Scan for the cell matching the given text and deliver its (X, Y) coordinate at center. 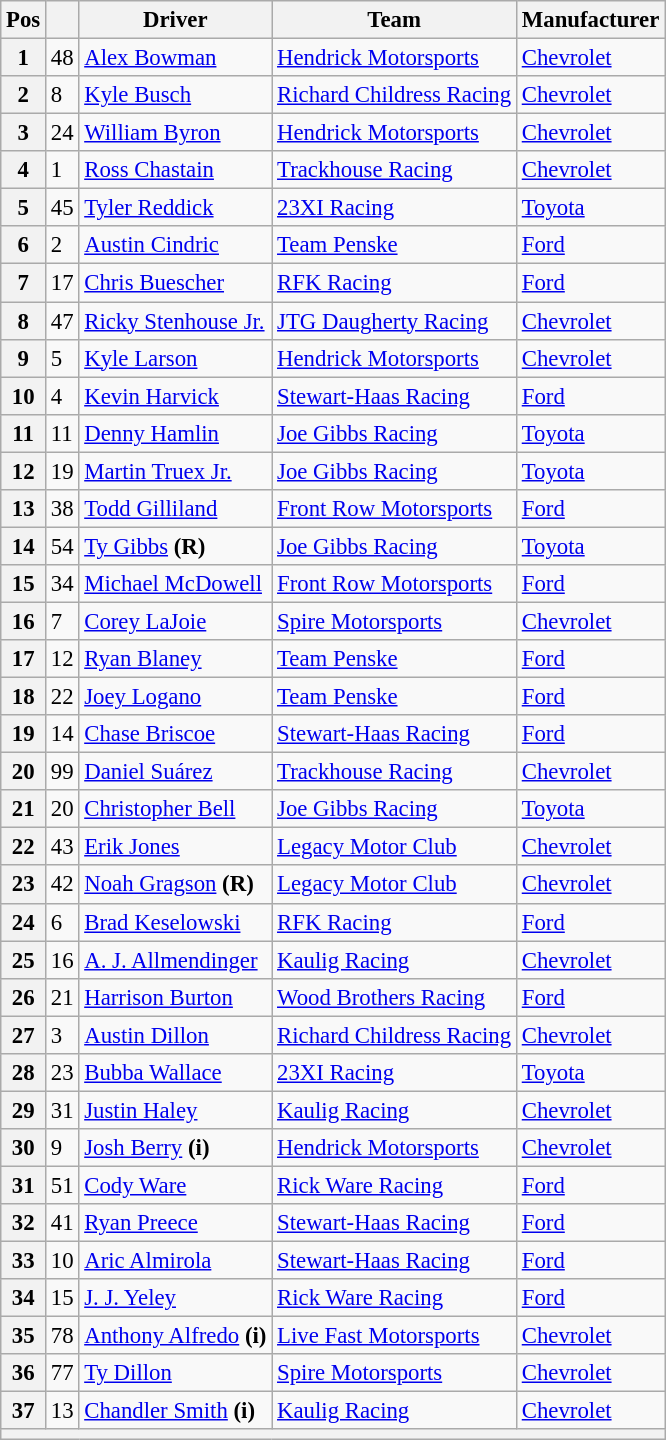
27 (24, 1035)
33 (24, 1261)
25 (24, 960)
78 (62, 1336)
Aric Almirola (176, 1261)
Brad Keselowski (176, 922)
51 (62, 1185)
Pos (24, 20)
54 (62, 546)
William Byron (176, 133)
Bubba Wallace (176, 1073)
Austin Cindric (176, 245)
Austin Dillon (176, 1035)
Live Fast Motorsports (394, 1336)
Manufacturer (590, 20)
35 (24, 1336)
Todd Gilliland (176, 509)
Ryan Blaney (176, 659)
Joey Logano (176, 697)
Ryan Preece (176, 1223)
26 (24, 997)
Noah Gragson (R) (176, 885)
Justin Haley (176, 1110)
Martin Truex Jr. (176, 471)
Team (394, 20)
43 (62, 847)
37 (24, 1411)
JTG Daugherty Racing (394, 321)
45 (62, 208)
Ricky Stenhouse Jr. (176, 321)
99 (62, 772)
Daniel Suárez (176, 772)
Michael McDowell (176, 584)
32 (24, 1223)
41 (62, 1223)
28 (24, 1073)
Harrison Burton (176, 997)
38 (62, 509)
Wood Brothers Racing (394, 997)
Erik Jones (176, 847)
36 (24, 1373)
Denny Hamlin (176, 433)
Josh Berry (i) (176, 1148)
Chris Buescher (176, 283)
Anthony Alfredo (i) (176, 1336)
Chandler Smith (i) (176, 1411)
Kevin Harvick (176, 396)
Tyler Reddick (176, 208)
Kyle Busch (176, 95)
30 (24, 1148)
Cody Ware (176, 1185)
Ty Dillon (176, 1373)
Christopher Bell (176, 809)
Kyle Larson (176, 358)
18 (24, 697)
29 (24, 1110)
42 (62, 885)
47 (62, 321)
77 (62, 1373)
Ross Chastain (176, 170)
Alex Bowman (176, 58)
Corey LaJoie (176, 621)
Driver (176, 20)
J. J. Yeley (176, 1298)
Ty Gibbs (R) (176, 546)
48 (62, 58)
Chase Briscoe (176, 734)
A. J. Allmendinger (176, 960)
